Locate the cell with the specified text and output its [X, Y] center coordinate. 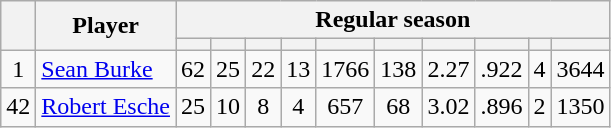
.896 [502, 107]
42 [18, 107]
68 [398, 107]
2 [540, 107]
13 [298, 69]
138 [398, 69]
Regular season [394, 20]
62 [194, 69]
.922 [502, 69]
3.02 [448, 107]
657 [346, 107]
Sean Burke [106, 69]
22 [264, 69]
3644 [580, 69]
10 [228, 107]
Robert Esche [106, 107]
2.27 [448, 69]
1 [18, 69]
8 [264, 107]
1766 [346, 69]
Player [106, 26]
1350 [580, 107]
